Extract the [X, Y] coordinate from the center of the cell holding the provided text.  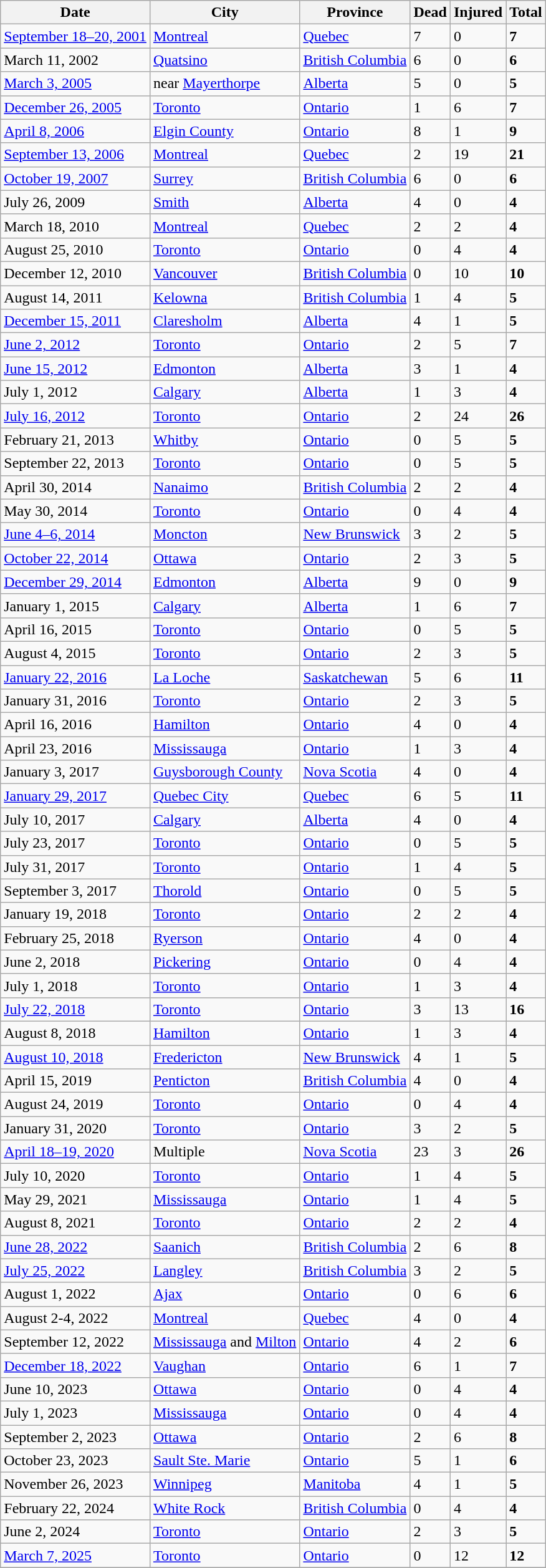
August 14, 2011 [75, 298]
July 10, 2020 [75, 1176]
Manitoba [355, 1484]
Claresholm [224, 321]
December 26, 2005 [75, 107]
Smith [224, 202]
Total [526, 12]
January 3, 2017 [75, 772]
July 1, 2023 [75, 1413]
July 22, 2018 [75, 1009]
13 [477, 1009]
June 2, 2018 [75, 962]
Saskatchewan [355, 677]
La Loche [224, 677]
Dead [430, 12]
April 30, 2014 [75, 487]
January 31, 2016 [75, 701]
White Rock [224, 1508]
Langley [224, 1270]
December 18, 2022 [75, 1365]
January 1, 2015 [75, 606]
Mississauga and Milton [224, 1342]
16 [526, 1009]
March 11, 2002 [75, 60]
September 3, 2017 [75, 891]
February 21, 2013 [75, 440]
24 [477, 416]
December 12, 2010 [75, 273]
Multiple [224, 1152]
near Mayerthorpe [224, 84]
July 1, 2018 [75, 985]
Kelowna [224, 298]
December 15, 2011 [75, 321]
July 16, 2012 [75, 416]
Saanich [224, 1247]
July 31, 2017 [75, 867]
May 30, 2014 [75, 511]
August 2-4, 2022 [75, 1318]
Guysborough County [224, 772]
January 29, 2017 [75, 796]
October 19, 2007 [75, 178]
Province [355, 12]
August 1, 2022 [75, 1294]
August 8, 2018 [75, 1033]
June 2, 2024 [75, 1532]
June 15, 2012 [75, 369]
March 7, 2025 [75, 1556]
August 4, 2015 [75, 653]
21 [526, 155]
April 23, 2016 [75, 748]
September 22, 2013 [75, 463]
June 28, 2022 [75, 1247]
Ryerson [224, 938]
City [224, 12]
Injured [477, 12]
Whitby [224, 440]
June 2, 2012 [75, 345]
Nanaimo [224, 487]
July 23, 2017 [75, 843]
June 10, 2023 [75, 1389]
Pickering [224, 962]
March 3, 2005 [75, 84]
December 29, 2014 [75, 582]
September 2, 2023 [75, 1436]
September 13, 2006 [75, 155]
January 31, 2020 [75, 1128]
April 16, 2016 [75, 725]
Elgin County [224, 131]
Vancouver [224, 273]
January 19, 2018 [75, 914]
April 18–19, 2020 [75, 1152]
August 25, 2010 [75, 249]
Sault Ste. Marie [224, 1461]
January 22, 2016 [75, 677]
October 23, 2023 [75, 1461]
Ajax [224, 1294]
August 10, 2018 [75, 1057]
February 22, 2024 [75, 1508]
Quatsino [224, 60]
July 25, 2022 [75, 1270]
March 18, 2010 [75, 226]
Surrey [224, 178]
July 10, 2017 [75, 820]
Moncton [224, 535]
Date [75, 12]
Penticton [224, 1081]
Vaughan [224, 1365]
August 24, 2019 [75, 1105]
Quebec City [224, 796]
Thorold [224, 891]
July 26, 2009 [75, 202]
19 [477, 155]
April 8, 2006 [75, 131]
May 29, 2021 [75, 1199]
23 [430, 1152]
October 22, 2014 [75, 558]
September 18–20, 2001 [75, 36]
August 8, 2021 [75, 1223]
February 25, 2018 [75, 938]
April 15, 2019 [75, 1081]
April 16, 2015 [75, 629]
Winnipeg [224, 1484]
September 12, 2022 [75, 1342]
July 1, 2012 [75, 392]
November 26, 2023 [75, 1484]
Fredericton [224, 1057]
June 4–6, 2014 [75, 535]
